Return the [X, Y] coordinate for the center point of the cell that contains the specified text.  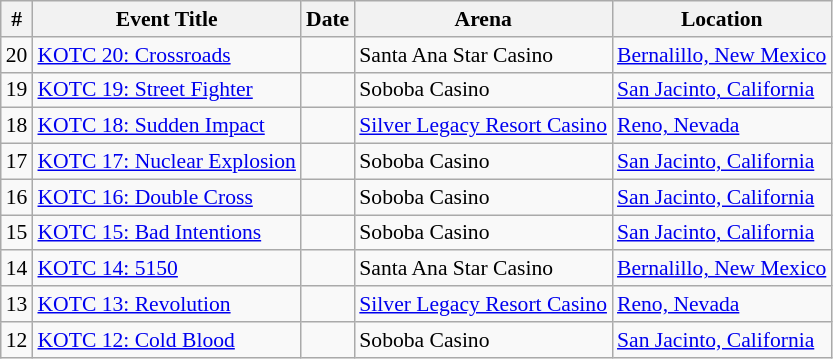
KOTC 16: Double Cross [166, 197]
Event Title [166, 19]
Location [722, 19]
# [17, 19]
15 [17, 233]
19 [17, 90]
Arena [483, 19]
KOTC 17: Nuclear Explosion [166, 162]
KOTC 12: Cold Blood [166, 340]
14 [17, 269]
17 [17, 162]
20 [17, 55]
12 [17, 340]
18 [17, 126]
KOTC 19: Street Fighter [166, 90]
KOTC 13: Revolution [166, 304]
KOTC 18: Sudden Impact [166, 126]
Date [328, 19]
KOTC 15: Bad Intentions [166, 233]
13 [17, 304]
KOTC 14: 5150 [166, 269]
16 [17, 197]
KOTC 20: Crossroads [166, 55]
